Scan for the cell matching the given text and deliver its [X, Y] coordinate at center. 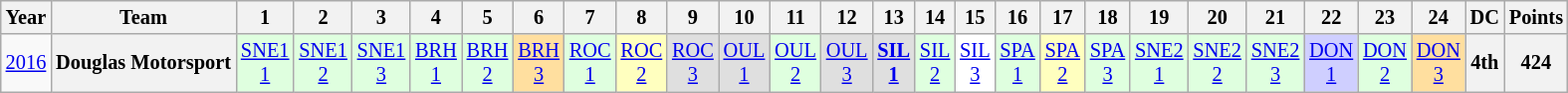
Year [26, 17]
BRH2 [488, 63]
SPA2 [1063, 63]
1 [265, 17]
6 [539, 17]
4th [1485, 63]
Douglas Motorsport [143, 63]
10 [745, 17]
DON2 [1385, 63]
SNE23 [1275, 63]
2016 [26, 63]
13 [894, 17]
17 [1063, 17]
Points [1536, 17]
14 [935, 17]
22 [1331, 17]
SIL2 [935, 63]
4 [436, 17]
DON3 [1439, 63]
2 [323, 17]
SNE22 [1217, 63]
15 [975, 17]
BRH1 [436, 63]
SIL3 [975, 63]
24 [1439, 17]
23 [1385, 17]
OUL3 [847, 63]
SNE13 [381, 63]
3 [381, 17]
11 [795, 17]
9 [693, 17]
SNE11 [265, 63]
18 [1107, 17]
16 [1017, 17]
7 [590, 17]
19 [1159, 17]
ROC2 [641, 63]
SIL1 [894, 63]
ROC1 [590, 63]
424 [1536, 63]
DON1 [1331, 63]
DC [1485, 17]
SNE12 [323, 63]
20 [1217, 17]
21 [1275, 17]
SNE21 [1159, 63]
8 [641, 17]
12 [847, 17]
OUL1 [745, 63]
BRH3 [539, 63]
OUL2 [795, 63]
Team [143, 17]
ROC3 [693, 63]
SPA1 [1017, 63]
SPA3 [1107, 63]
5 [488, 17]
